Locate the cell with the specified text and output its [x, y] center coordinate. 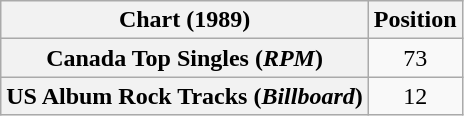
US Album Rock Tracks (Billboard) [185, 96]
Chart (1989) [185, 20]
12 [415, 96]
Canada Top Singles (RPM) [185, 58]
Position [415, 20]
73 [415, 58]
